Return (x, y) of the center of cell containing provided text 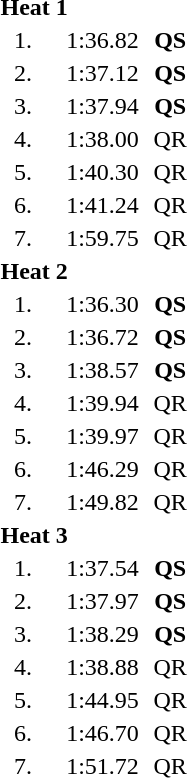
1:37.54 (102, 568)
1:36.82 (102, 40)
1:59.75 (102, 238)
1:38.00 (102, 139)
1:49.82 (102, 502)
1:37.12 (102, 73)
1:36.30 (102, 304)
1:39.94 (102, 403)
1:36.72 (102, 337)
1:39.97 (102, 436)
1:46.29 (102, 469)
1:38.57 (102, 370)
1:38.29 (102, 634)
1:37.97 (102, 601)
1:44.95 (102, 700)
1:46.70 (102, 733)
1:40.30 (102, 172)
1:37.94 (102, 106)
1:38.88 (102, 667)
1:41.24 (102, 205)
